Identify which cell holds the provided text, then report its [X, Y] central coordinate. 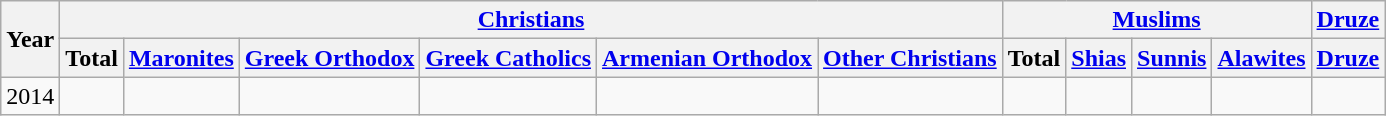
Christians [531, 20]
Armenian Orthodox [708, 58]
Greek Catholics [508, 58]
Shias [1099, 58]
Other Christians [910, 58]
Greek Orthodox [330, 58]
Alawites [1262, 58]
Muslims [1156, 20]
2014 [30, 96]
Sunnis [1172, 58]
Year [30, 39]
Maronites [181, 58]
